Determine the [X, Y] coordinate at the center of the cell enclosing the given text.  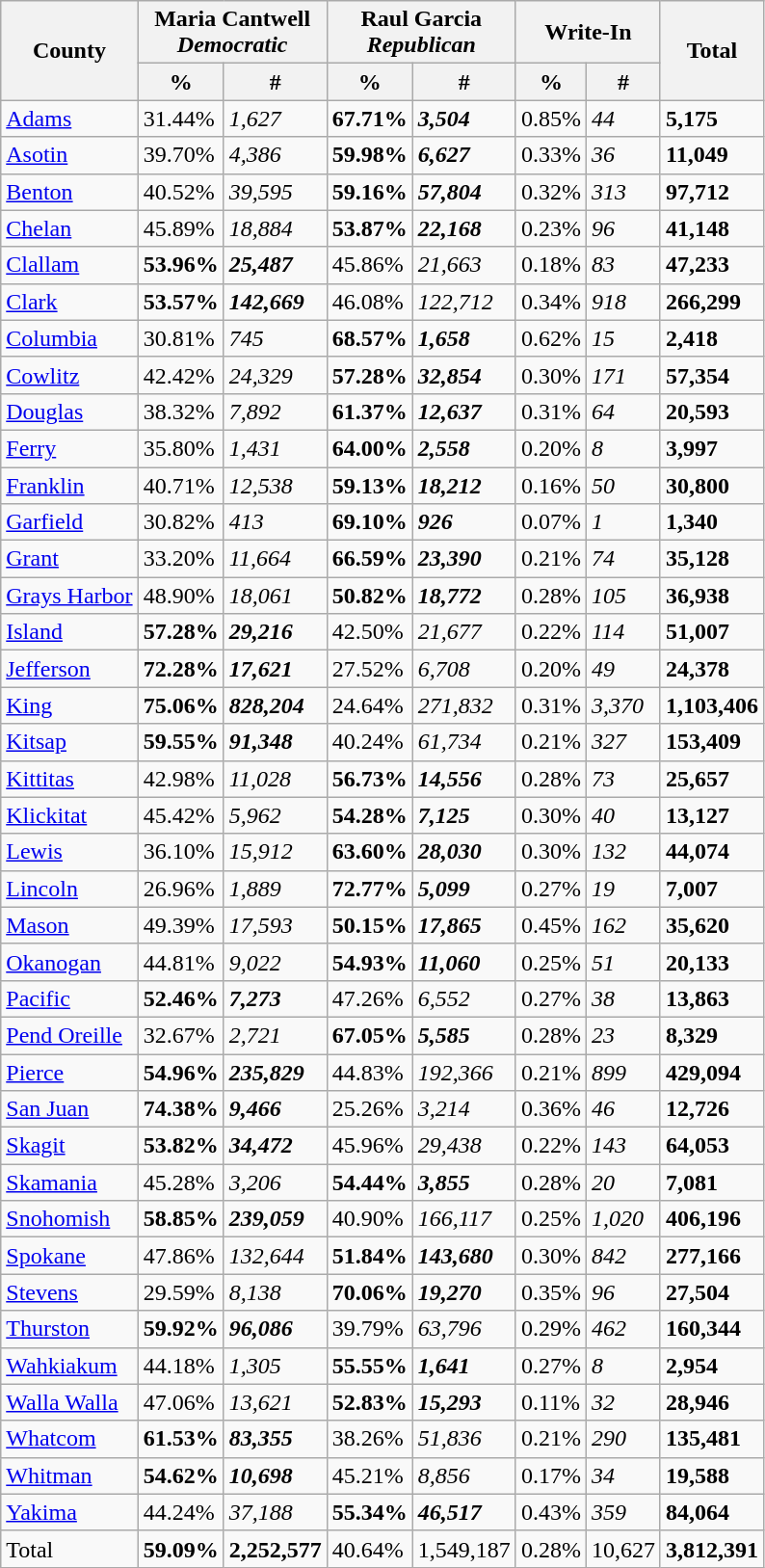
0.17% [551, 1475]
69.10% [370, 522]
0.23% [551, 228]
52.46% [181, 998]
Island [69, 632]
12,538 [276, 485]
1 [622, 522]
122,712 [464, 302]
17,593 [276, 925]
64,053 [711, 1146]
1,305 [276, 1366]
10,627 [622, 1549]
18,212 [464, 485]
462 [622, 1329]
7,007 [711, 889]
24.64% [370, 705]
0.35% [551, 1292]
745 [276, 338]
40.52% [181, 192]
Skamania [69, 1183]
11,049 [711, 155]
1,020 [622, 1219]
166,117 [464, 1219]
61,734 [464, 742]
13,127 [711, 815]
17,621 [276, 669]
7,081 [711, 1183]
1,658 [464, 338]
59.92% [181, 1329]
29,216 [276, 632]
45.42% [181, 815]
5,099 [464, 889]
58.85% [181, 1219]
Kitsap [69, 742]
429,094 [711, 1073]
Lincoln [69, 889]
26.96% [181, 889]
34,472 [276, 1146]
0.45% [551, 925]
32,854 [464, 375]
15,912 [276, 852]
38.26% [370, 1439]
899 [622, 1073]
73 [622, 779]
68.57% [370, 338]
42.42% [181, 375]
1,889 [276, 889]
19 [622, 889]
Skagit [69, 1146]
28,946 [711, 1402]
271,832 [464, 705]
926 [464, 522]
47.26% [370, 998]
50.15% [370, 925]
48.90% [181, 596]
30,800 [711, 485]
Pend Oreille [69, 1035]
35,620 [711, 925]
8,138 [276, 1292]
Douglas [69, 412]
Wahkiakum [69, 1366]
42.50% [370, 632]
1,431 [276, 448]
46 [622, 1109]
72.77% [370, 889]
8,329 [711, 1035]
56.73% [370, 779]
45.28% [181, 1183]
61.53% [181, 1439]
King [69, 705]
Clark [69, 302]
135,481 [711, 1439]
Jefferson [69, 669]
171 [622, 375]
28,030 [464, 852]
266,299 [711, 302]
290 [622, 1439]
19,270 [464, 1292]
53.96% [181, 265]
83,355 [276, 1439]
828,204 [276, 705]
32.67% [181, 1035]
30.81% [181, 338]
3,214 [464, 1109]
Columbia [69, 338]
1,340 [711, 522]
39,595 [276, 192]
Spokane [69, 1256]
52.83% [370, 1402]
11,028 [276, 779]
Adams [69, 119]
1,549,187 [464, 1549]
59.55% [181, 742]
39.79% [370, 1329]
96,086 [276, 1329]
6,627 [464, 155]
50.82% [370, 596]
63,796 [464, 1329]
6,708 [464, 669]
46.08% [370, 302]
5,585 [464, 1035]
313 [622, 192]
25,487 [276, 265]
84,064 [711, 1512]
36,938 [711, 596]
21,663 [464, 265]
61.37% [370, 412]
0.36% [551, 1109]
160,344 [711, 1329]
3,504 [464, 119]
5,175 [711, 119]
105 [622, 596]
35,128 [711, 559]
San Juan [69, 1109]
31.44% [181, 119]
40.71% [181, 485]
14,556 [464, 779]
Benton [69, 192]
50 [622, 485]
91,348 [276, 742]
Franklin [69, 485]
9,022 [276, 962]
Stevens [69, 1292]
Kittitas [69, 779]
2,721 [276, 1035]
22,168 [464, 228]
47.86% [181, 1256]
45.86% [370, 265]
27,504 [711, 1292]
18,884 [276, 228]
47.06% [181, 1402]
29.59% [181, 1292]
54.44% [370, 1183]
49 [622, 669]
35.80% [181, 448]
5,962 [276, 815]
11,664 [276, 559]
11,060 [464, 962]
Thurston [69, 1329]
18,772 [464, 596]
143 [622, 1146]
0.07% [551, 522]
51 [622, 962]
142,669 [276, 302]
3,997 [711, 448]
0.33% [551, 155]
53.87% [370, 228]
County [69, 50]
Yakima [69, 1512]
12,637 [464, 412]
359 [622, 1512]
36 [622, 155]
46,517 [464, 1512]
842 [622, 1256]
Chelan [69, 228]
47,233 [711, 265]
23,390 [464, 559]
7,892 [276, 412]
Okanogan [69, 962]
17,865 [464, 925]
6,552 [464, 998]
45.89% [181, 228]
0.85% [551, 119]
40 [622, 815]
Raul GarciaRepublican [421, 33]
Maria CantwellDemocratic [232, 33]
Mason [69, 925]
44.24% [181, 1512]
44.18% [181, 1366]
1,627 [276, 119]
27.52% [370, 669]
Write-In [588, 33]
143,680 [464, 1256]
0.62% [551, 338]
70.06% [370, 1292]
413 [276, 522]
Asotin [69, 155]
0.18% [551, 265]
32 [622, 1402]
20,593 [711, 412]
40.90% [370, 1219]
327 [622, 742]
114 [622, 632]
10,698 [276, 1475]
0.34% [551, 302]
75.06% [181, 705]
9,466 [276, 1109]
0.32% [551, 192]
Whitman [69, 1475]
13,621 [276, 1402]
33.20% [181, 559]
0.11% [551, 1402]
13,863 [711, 998]
21,677 [464, 632]
1,103,406 [711, 705]
15 [622, 338]
20,133 [711, 962]
83 [622, 265]
24,378 [711, 669]
12,726 [711, 1109]
40.64% [370, 1549]
Pacific [69, 998]
23 [622, 1035]
38 [622, 998]
44.81% [181, 962]
57,354 [711, 375]
59.98% [370, 155]
Klickitat [69, 815]
3,855 [464, 1183]
36.10% [181, 852]
Lewis [69, 852]
42.98% [181, 779]
44.83% [370, 1073]
53.82% [181, 1146]
66.59% [370, 559]
162 [622, 925]
44,074 [711, 852]
2,252,577 [276, 1549]
0.29% [551, 1329]
25.26% [370, 1109]
54.62% [181, 1475]
97,712 [711, 192]
192,366 [464, 1073]
3,812,391 [711, 1549]
44 [622, 119]
54.93% [370, 962]
51,836 [464, 1439]
63.60% [370, 852]
49.39% [181, 925]
235,829 [276, 1073]
406,196 [711, 1219]
Grays Harbor [69, 596]
0.16% [551, 485]
277,166 [711, 1256]
59.16% [370, 192]
2,558 [464, 448]
132 [622, 852]
45.21% [370, 1475]
20 [622, 1183]
72.28% [181, 669]
57,804 [464, 192]
Cowlitz [69, 375]
74.38% [181, 1109]
7,125 [464, 815]
Pierce [69, 1073]
0.43% [551, 1512]
59.13% [370, 485]
Garfield [69, 522]
19,588 [711, 1475]
38.32% [181, 412]
67.71% [370, 119]
74 [622, 559]
4,386 [276, 155]
18,061 [276, 596]
Walla Walla [69, 1402]
67.05% [370, 1035]
53.57% [181, 302]
3,370 [622, 705]
54.28% [370, 815]
45.96% [370, 1146]
41,148 [711, 228]
2,418 [711, 338]
64.00% [370, 448]
64 [622, 412]
55.55% [370, 1366]
15,293 [464, 1402]
2,954 [711, 1366]
7,273 [276, 998]
239,059 [276, 1219]
Grant [69, 559]
39.70% [181, 155]
Snohomish [69, 1219]
132,644 [276, 1256]
3,206 [276, 1183]
8,856 [464, 1475]
54.96% [181, 1073]
29,438 [464, 1146]
1,641 [464, 1366]
59.09% [181, 1549]
55.34% [370, 1512]
Whatcom [69, 1439]
24,329 [276, 375]
37,188 [276, 1512]
30.82% [181, 522]
153,409 [711, 742]
51.84% [370, 1256]
40.24% [370, 742]
918 [622, 302]
Ferry [69, 448]
25,657 [711, 779]
Clallam [69, 265]
34 [622, 1475]
51,007 [711, 632]
